Search for the cell housing the specified text and yield its (X, Y) center coordinate. 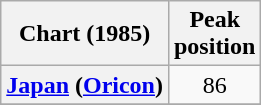
Japan (Oricon) (85, 85)
86 (214, 85)
Peakposition (214, 34)
Chart (1985) (85, 34)
